Scan for the cell matching the given text and deliver its (X, Y) coordinate at center. 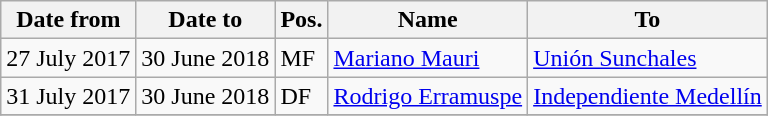
To (648, 20)
Rodrigo Erramuspe (428, 96)
Independiente Medellín (648, 96)
MF (302, 58)
Date from (68, 20)
DF (302, 96)
Mariano Mauri (428, 58)
Unión Sunchales (648, 58)
Name (428, 20)
Pos. (302, 20)
31 July 2017 (68, 96)
27 July 2017 (68, 58)
Date to (206, 20)
